Pinpoint the cell where the given text exists, returning its [x, y] midpoint coordinate. 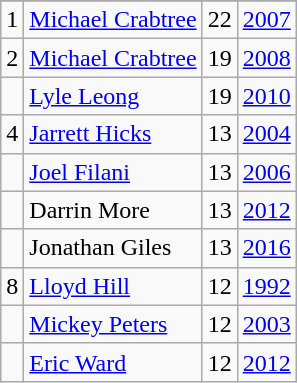
2010 [266, 96]
Jonathan Giles [113, 248]
Eric Ward [113, 362]
1992 [266, 286]
4 [12, 134]
2003 [266, 324]
Mickey Peters [113, 324]
1 [12, 20]
Lloyd Hill [113, 286]
Lyle Leong [113, 96]
2006 [266, 172]
22 [220, 20]
8 [12, 286]
2007 [266, 20]
Darrin More [113, 210]
Jarrett Hicks [113, 134]
2008 [266, 58]
2016 [266, 248]
2004 [266, 134]
Joel Filani [113, 172]
2 [12, 58]
